Output the (x, y) coordinate of the center of the cell containing the given text.  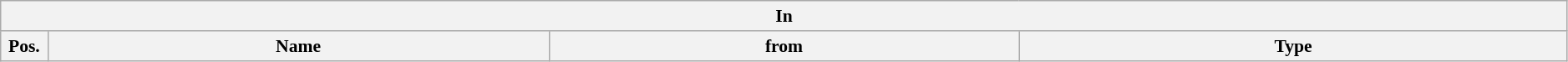
Type (1293, 46)
Name (298, 46)
from (784, 46)
Pos. (24, 46)
In (784, 16)
